Provide the (x, y) coordinate of the cell's center where the given text is located.  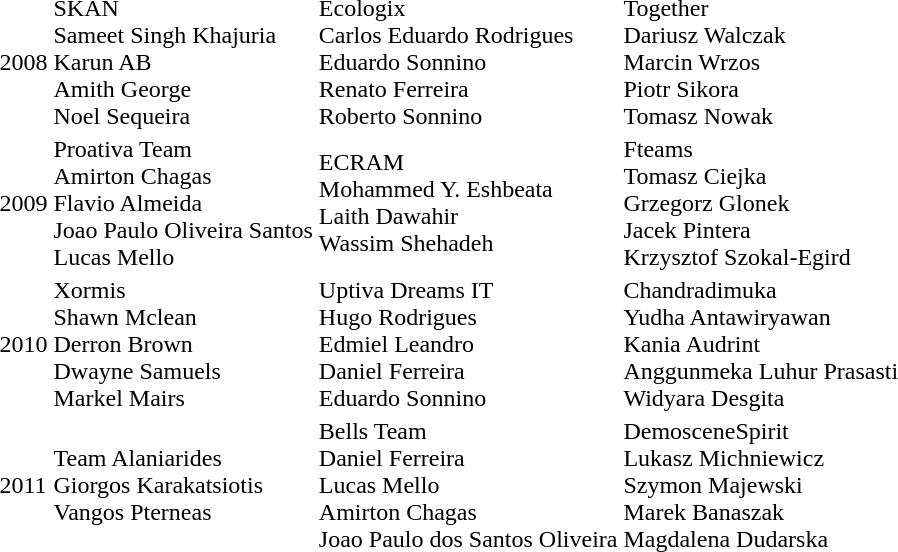
Proativa Team Amirton ChagasFlavio AlmeidaJoao Paulo Oliveira SantosLucas Mello (183, 203)
Uptiva Dreams IT Hugo RodriguesEdmiel LeandroDaniel FerreiraEduardo Sonnino (468, 344)
ECRAM Mohammed Y. EshbeataLaith DawahirWassim Shehadeh (468, 203)
Xormis Shawn McleanDerron BrownDwayne SamuelsMarkel Mairs (183, 344)
